Determine the [x, y] coordinate at the center of the cell enclosing the given text.  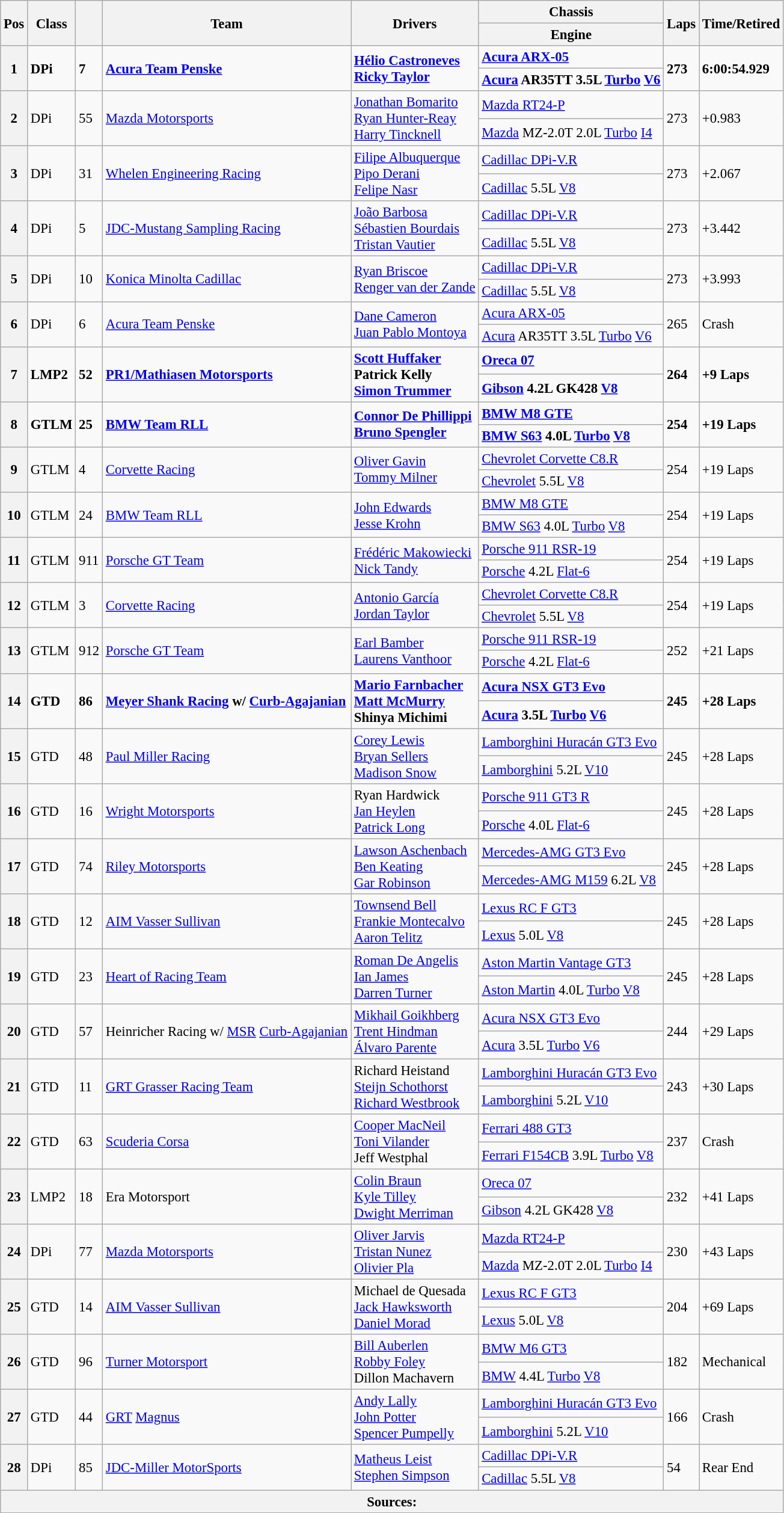
Porsche 4.0L Flat-6 [571, 825]
237 [682, 1142]
Mikhail Goikhberg Trent Hindman Álvaro Parente [415, 1032]
204 [682, 1307]
252 [682, 651]
Era Motorsport [227, 1197]
Filipe Albuquerque Pipo Derani Felipe Nasr [415, 174]
Connor De Phillippi Bruno Spengler [415, 425]
182 [682, 1362]
6:00:54.929 [741, 69]
Mercedes-AMG GT3 Evo [571, 852]
+3.993 [741, 279]
Scuderia Corsa [227, 1142]
31 [89, 174]
74 [89, 866]
+3.442 [741, 229]
Roman De Angelis Ian James Darren Turner [415, 976]
Richard Heistand Steijn Schothorst Richard Westbrook [415, 1086]
Colin Braun Kyle Tilley Dwight Merriman [415, 1197]
912 [89, 651]
+43 Laps [741, 1252]
911 [89, 561]
Rear End [741, 1468]
15 [14, 756]
21 [14, 1086]
166 [682, 1417]
Aston Martin Vantage GT3 [571, 963]
Oliver Jarvis Tristan Nunez Olivier Pla [415, 1252]
Andy Lally John Potter Spencer Pumpelly [415, 1417]
Heart of Racing Team [227, 976]
Riley Motorsports [227, 866]
244 [682, 1032]
Konica Minolta Cadillac [227, 279]
Ryan Hardwick Jan Heylen Patrick Long [415, 811]
GRT Grasser Racing Team [227, 1086]
+29 Laps [741, 1032]
19 [14, 976]
Meyer Shank Racing w/ Curb-Agajanian [227, 701]
Antonio García Jordan Taylor [415, 605]
77 [89, 1252]
48 [89, 756]
Drivers [415, 23]
Townsend Bell Frankie Montecalvo Aaron Telitz [415, 922]
Wright Motorsports [227, 811]
57 [89, 1032]
20 [14, 1032]
John Edwards Jesse Krohn [415, 515]
28 [14, 1468]
Pos [14, 23]
264 [682, 374]
96 [89, 1362]
Bill Auberlen Robby Foley Dillon Machavern [415, 1362]
+41 Laps [741, 1197]
PR1/Mathiasen Motorsports [227, 374]
+2.067 [741, 174]
BMW 4.4L Turbo V8 [571, 1376]
1 [14, 69]
Ryan Briscoe Renger van der Zande [415, 279]
Mechanical [741, 1362]
17 [14, 866]
230 [682, 1252]
Team [227, 23]
Time/Retired [741, 23]
Scott Huffaker Patrick Kelly Simon Trummer [415, 374]
Whelen Engineering Racing [227, 174]
26 [14, 1362]
Chassis [571, 12]
Michael de Quesada Jack Hawksworth Daniel Morad [415, 1307]
54 [682, 1468]
Sources: [392, 1502]
Earl Bamber Laurens Vanthoor [415, 651]
232 [682, 1197]
Oliver Gavin Tommy Milner [415, 469]
52 [89, 374]
Corey Lewis Bryan Sellers Madison Snow [415, 756]
Aston Martin 4.0L Turbo V8 [571, 990]
9 [14, 469]
Mario Farnbacher Matt McMurry Shinya Michimi [415, 701]
Cooper MacNeil Toni Vilander Jeff Westphal [415, 1142]
+0.983 [741, 119]
Paul Miller Racing [227, 756]
22 [14, 1142]
44 [89, 1417]
JDC-Miller MotorSports [227, 1468]
2 [14, 119]
27 [14, 1417]
13 [14, 651]
+9 Laps [741, 374]
86 [89, 701]
Turner Motorsport [227, 1362]
8 [14, 425]
Dane Cameron Juan Pablo Montoya [415, 324]
+30 Laps [741, 1086]
63 [89, 1142]
Ferrari F154CB 3.9L Turbo V8 [571, 1156]
Laps [682, 23]
85 [89, 1468]
265 [682, 324]
Heinricher Racing w/ MSR Curb-Agajanian [227, 1032]
+21 Laps [741, 651]
Engine [571, 35]
55 [89, 119]
BMW M6 GT3 [571, 1348]
Matheus Leist Stephen Simpson [415, 1468]
Porsche 911 GT3 R [571, 797]
João Barbosa Sébastien Bourdais Tristan Vautier [415, 229]
+69 Laps [741, 1307]
Lawson Aschenbach Ben Keating Gar Robinson [415, 866]
Class [52, 23]
GRT Magnus [227, 1417]
243 [682, 1086]
Hélio Castroneves Ricky Taylor [415, 69]
Frédéric Makowiecki Nick Tandy [415, 561]
Ferrari 488 GT3 [571, 1128]
JDC-Mustang Sampling Racing [227, 229]
Mercedes-AMG M159 6.2L V8 [571, 880]
Jonathan Bomarito Ryan Hunter-Reay Harry Tincknell [415, 119]
